Determine the (X, Y) coordinate at the center of the cell enclosing the given text.  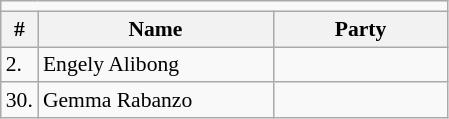
# (20, 29)
2. (20, 65)
Engely Alibong (156, 65)
30. (20, 101)
Party (360, 29)
Name (156, 29)
Gemma Rabanzo (156, 101)
